From the cell containing the given text, extract its center point as [X, Y] coordinate. 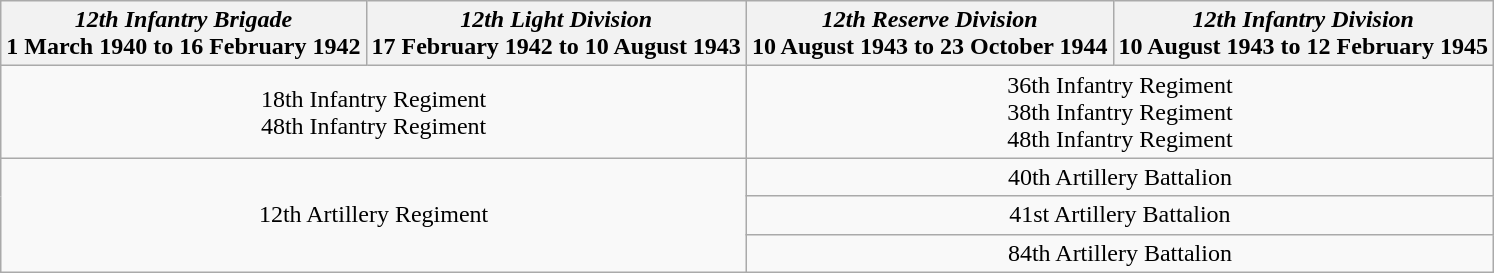
12th Reserve Division10 August 1943 to 23 October 1944 [930, 34]
84th Artillery Battalion [1120, 253]
36th Infantry Regiment38th Infantry Regiment48th Infantry Regiment [1120, 112]
12th Light Division17 February 1942 to 10 August 1943 [556, 34]
41st Artillery Battalion [1120, 215]
40th Artillery Battalion [1120, 177]
12th Artillery Regiment [374, 215]
12th Infantry Brigade1 March 1940 to 16 February 1942 [184, 34]
12th Infantry Division10 August 1943 to 12 February 1945 [1303, 34]
18th Infantry Regiment48th Infantry Regiment [374, 112]
